Capture the cell that displays the provided text and extract its [x, y] central coordinate. 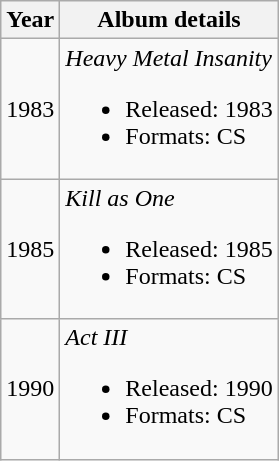
Heavy Metal InsanityReleased: 1983Formats: CS [169, 109]
1983 [30, 109]
1985 [30, 249]
Act IIIReleased: 1990Formats: CS [169, 389]
Kill as OneReleased: 1985Formats: CS [169, 249]
1990 [30, 389]
Album details [169, 20]
Year [30, 20]
